Return the (X, Y) coordinate for the center point of the cell that contains the specified text.  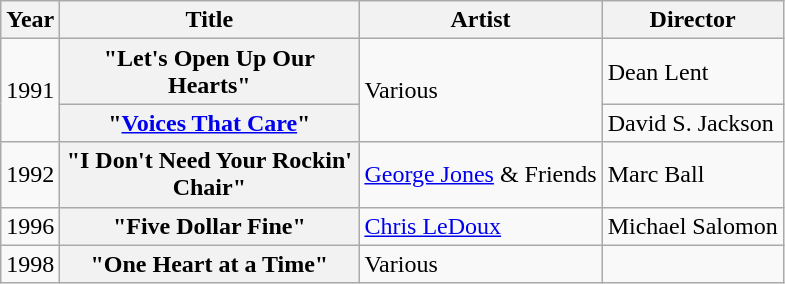
"One Heart at a Time" (210, 264)
George Jones & Friends (480, 174)
"Five Dollar Fine" (210, 226)
"Voices That Care" (210, 123)
Marc Ball (692, 174)
Artist (480, 20)
Title (210, 20)
1998 (30, 264)
1992 (30, 174)
Michael Salomon (692, 226)
"Let's Open Up Our Hearts" (210, 72)
Chris LeDoux (480, 226)
1996 (30, 226)
David S. Jackson (692, 123)
Director (692, 20)
1991 (30, 90)
"I Don't Need Your Rockin' Chair" (210, 174)
Year (30, 20)
Dean Lent (692, 72)
